Detect which cell encompasses the target text, then output its [x, y] center coordinate. 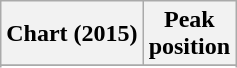
Peakposition [189, 34]
Chart (2015) [72, 34]
